From the cell containing the given text, extract its center point as (X, Y) coordinate. 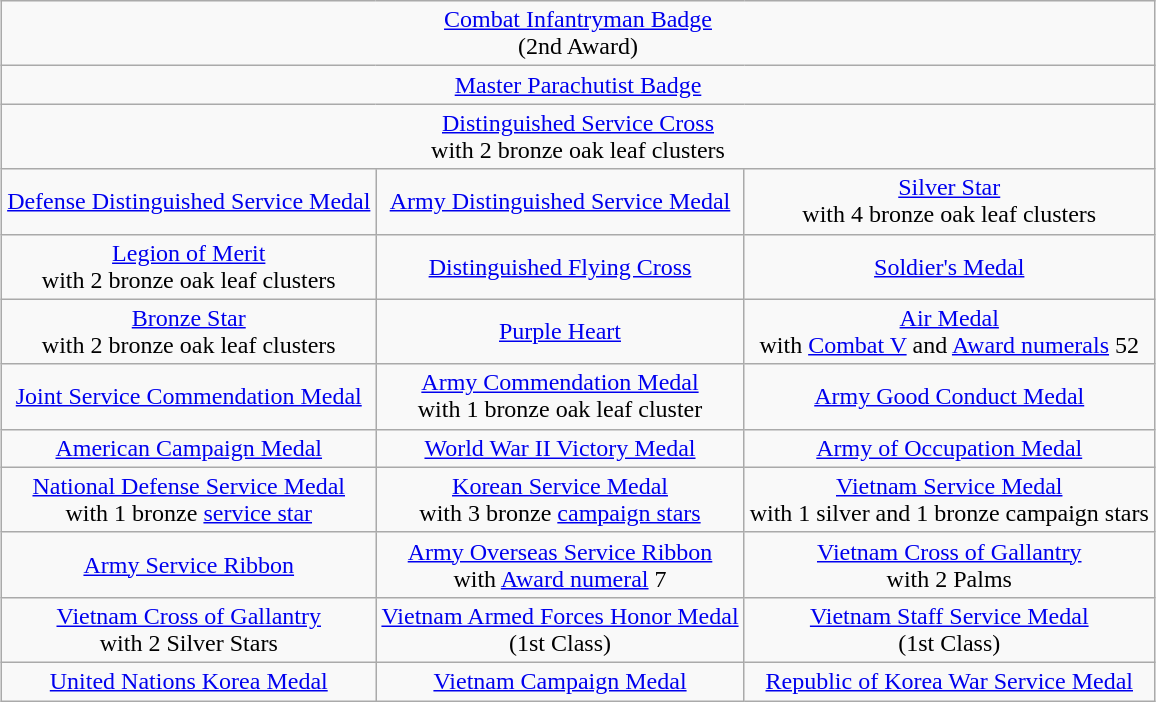
World War II Victory Medal (560, 448)
Legion of Meritwith 2 bronze oak leaf clusters (189, 266)
Vietnam Cross of Gallantrywith 2 Palms (949, 564)
Combat Infantryman Badge(2nd Award) (578, 34)
Army Distinguished Service Medal (560, 202)
Joint Service Commendation Medal (189, 396)
Vietnam Armed Forces Honor Medal(1st Class) (560, 630)
National Defense Service Medalwith 1 bronze service star (189, 500)
Korean Service Medalwith 3 bronze campaign stars (560, 500)
Army Overseas Service Ribbon with Award numeral 7 (560, 564)
Vietnam Service Medalwith 1 silver and 1 bronze campaign stars (949, 500)
Army Service Ribbon (189, 564)
Republic of Korea War Service Medal (949, 681)
Purple Heart (560, 332)
United Nations Korea Medal (189, 681)
Distinguished Flying Cross (560, 266)
Army Good Conduct Medal (949, 396)
Distinguished Service Crosswith 2 bronze oak leaf clusters (578, 136)
Vietnam Campaign Medal (560, 681)
Defense Distinguished Service Medal (189, 202)
American Campaign Medal (189, 448)
Army Commendation Medalwith 1 bronze oak leaf cluster (560, 396)
Bronze Starwith 2 bronze oak leaf clusters (189, 332)
Vietnam Cross of Gallantrywith 2 Silver Stars (189, 630)
Air Medalwith Combat V and Award numerals 52 (949, 332)
Silver Starwith 4 bronze oak leaf clusters (949, 202)
Vietnam Staff Service Medal(1st Class) (949, 630)
Soldier's Medal (949, 266)
Master Parachutist Badge (578, 85)
Army of Occupation Medal (949, 448)
